Search for the cell housing the specified text and yield its [x, y] center coordinate. 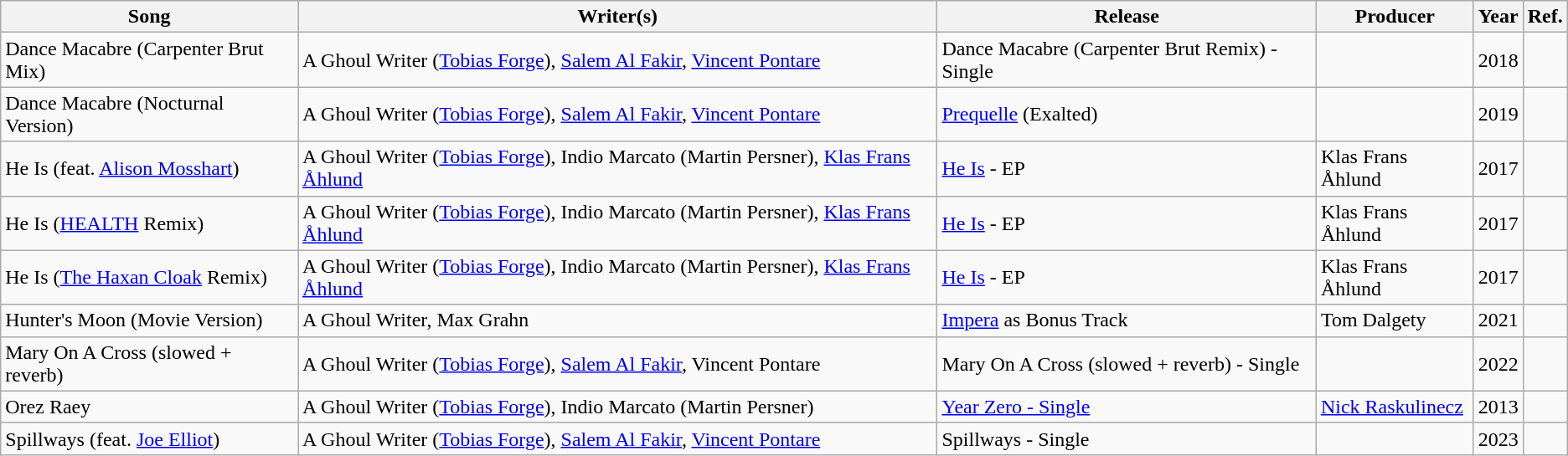
Writer(s) [618, 17]
Nick Raskulinecz [1395, 407]
2013 [1498, 407]
Mary On A Cross (slowed + reverb) - Single [1127, 363]
2018 [1498, 60]
Mary On A Cross (slowed + reverb) [149, 363]
Impera as Bonus Track [1127, 320]
A Ghoul Writer (Tobias Forge), Indio Marcato (Martin Persner) [618, 407]
Hunter's Moon (Movie Version) [149, 320]
Orez Raey [149, 407]
Dance Macabre (Carpenter Brut Remix) - Single [1127, 60]
He Is (feat. Alison Mosshart) [149, 169]
Dance Macabre (Nocturnal Version) [149, 114]
Ref. [1545, 17]
Producer [1395, 17]
He Is (HEALTH Remix) [149, 223]
Tom Dalgety [1395, 320]
Year Zero - Single [1127, 407]
Song [149, 17]
2019 [1498, 114]
2021 [1498, 320]
2023 [1498, 438]
A Ghoul Writer, Max Grahn [618, 320]
2022 [1498, 363]
Prequelle (Exalted) [1127, 114]
Release [1127, 17]
Spillways - Single [1127, 438]
Spillways (feat. Joe Elliot) [149, 438]
Year [1498, 17]
Dance Macabre (Carpenter Brut Mix) [149, 60]
He Is (The Haxan Cloak Remix) [149, 278]
